From the cell containing the given text, extract its center point as [X, Y] coordinate. 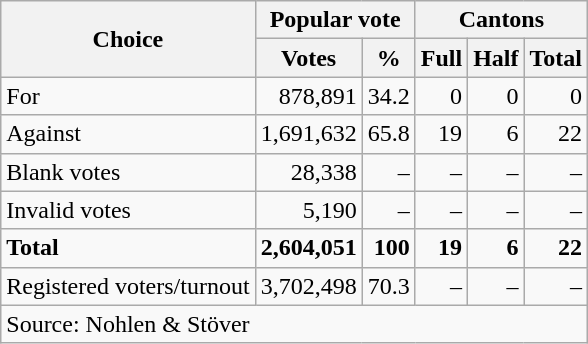
% [388, 58]
5,190 [308, 210]
3,702,498 [308, 286]
Invalid votes [128, 210]
Popular vote [335, 20]
1,691,632 [308, 134]
70.3 [388, 286]
Choice [128, 39]
65.8 [388, 134]
For [128, 96]
Cantons [501, 20]
34.2 [388, 96]
Half [496, 58]
Source: Nohlen & Stöver [294, 324]
28,338 [308, 172]
Registered voters/turnout [128, 286]
Against [128, 134]
2,604,051 [308, 248]
878,891 [308, 96]
Blank votes [128, 172]
Votes [308, 58]
Full [441, 58]
100 [388, 248]
